Return the (X, Y) coordinate for the center point of the cell that contains the specified text.  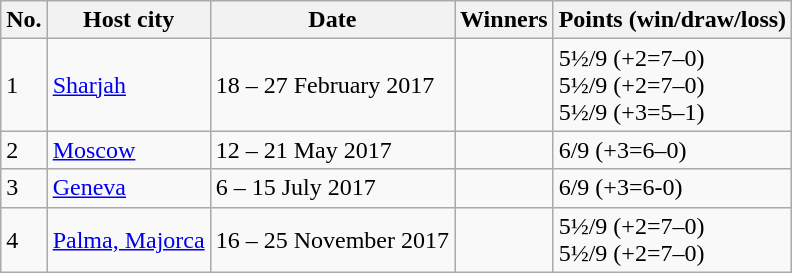
No. (24, 20)
Geneva (128, 188)
6 – 15 July 2017 (332, 188)
6/9 (+3=6-0) (672, 188)
18 – 27 February 2017 (332, 85)
Points (win/draw/loss) (672, 20)
5½/9 (+2=7–0)5½/9 (+2=7–0) (672, 240)
Winners (504, 20)
3 (24, 188)
4 (24, 240)
12 – 21 May 2017 (332, 150)
1 (24, 85)
Host city (128, 20)
Sharjah (128, 85)
Date (332, 20)
5½/9 (+2=7–0)5½/9 (+2=7–0)5½/9 (+3=5–1) (672, 85)
Palma, Majorca (128, 240)
2 (24, 150)
16 – 25 November 2017 (332, 240)
Moscow (128, 150)
6/9 (+3=6–0) (672, 150)
